Determine the (x, y) coordinate at the center of the cell enclosing the given text.  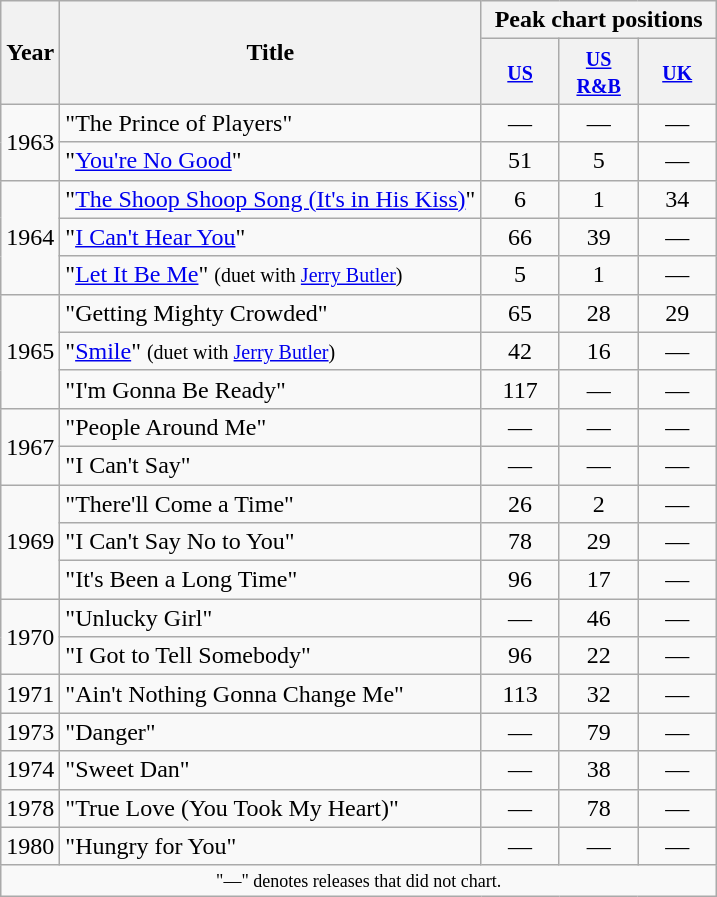
46 (598, 618)
"Unlucky Girl" (270, 618)
66 (520, 237)
38 (598, 770)
32 (598, 694)
"Sweet Dan" (270, 770)
42 (520, 351)
1970 (30, 637)
"Let It Be Me" (duet with Jerry Butler) (270, 275)
"I Can't Hear You" (270, 237)
1978 (30, 808)
Year (30, 52)
1980 (30, 846)
16 (598, 351)
28 (598, 313)
1965 (30, 351)
17 (598, 580)
"Hungry for You" (270, 846)
"There'll Come a Time" (270, 503)
34 (678, 199)
39 (598, 237)
1963 (30, 142)
Title (270, 52)
US (520, 72)
1973 (30, 732)
117 (520, 389)
2 (598, 503)
"True Love (You Took My Heart)" (270, 808)
US R&B (598, 72)
"I Can't Say" (270, 465)
51 (520, 161)
1967 (30, 446)
65 (520, 313)
"Getting Mighty Crowded" (270, 313)
6 (520, 199)
113 (520, 694)
"You're No Good" (270, 161)
"I Got to Tell Somebody" (270, 656)
"The Shoop Shoop Song (It's in His Kiss)" (270, 199)
"Ain't Nothing Gonna Change Me" (270, 694)
UK (678, 72)
22 (598, 656)
Peak chart positions (599, 20)
1964 (30, 237)
1969 (30, 541)
"It's Been a Long Time" (270, 580)
26 (520, 503)
"—" denotes releases that did not chart. (359, 880)
"I Can't Say No to You" (270, 542)
"Smile" (duet with Jerry Butler) (270, 351)
"I'm Gonna Be Ready" (270, 389)
79 (598, 732)
"People Around Me" (270, 427)
"The Prince of Players" (270, 123)
"Danger" (270, 732)
1971 (30, 694)
1974 (30, 770)
